Search for the cell housing the specified text and yield its (x, y) center coordinate. 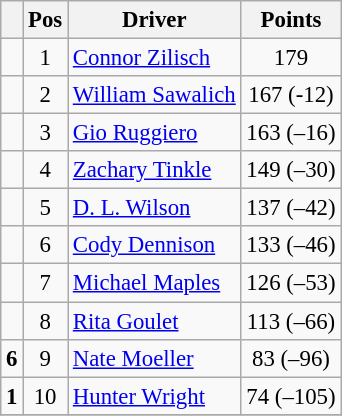
163 (–16) (291, 133)
Connor Zilisch (155, 58)
7 (46, 283)
2 (46, 95)
3 (46, 133)
William Sawalich (155, 95)
137 (–42) (291, 208)
83 (–96) (291, 358)
Gio Ruggiero (155, 133)
Pos (46, 20)
D. L. Wilson (155, 208)
8 (46, 321)
74 (–105) (291, 396)
179 (291, 58)
Nate Moeller (155, 358)
133 (–46) (291, 245)
5 (46, 208)
Zachary Tinkle (155, 170)
Cody Dennison (155, 245)
167 (-12) (291, 95)
Hunter Wright (155, 396)
4 (46, 170)
Michael Maples (155, 283)
Points (291, 20)
126 (–53) (291, 283)
Driver (155, 20)
9 (46, 358)
10 (46, 396)
Rita Goulet (155, 321)
149 (–30) (291, 170)
113 (–66) (291, 321)
